Capture the cell that displays the provided text and extract its [X, Y] central coordinate. 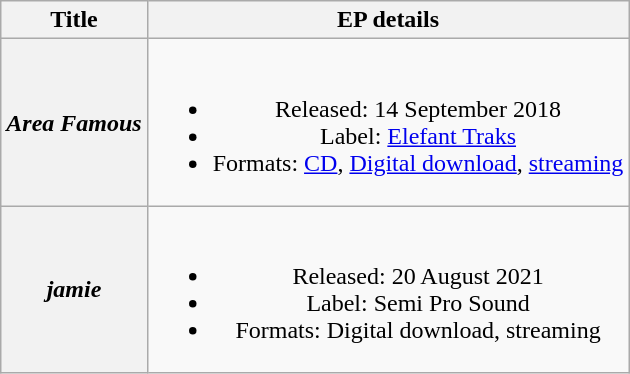
Released: 20 August 2021Label: Semi Pro Sound Formats: Digital download, streaming [388, 290]
Area Famous [74, 122]
EP details [388, 20]
Released: 14 September 2018Label: Elefant TraksFormats: CD, Digital download, streaming [388, 122]
jamie [74, 290]
Title [74, 20]
